Return [X, Y] of the center of cell containing provided text 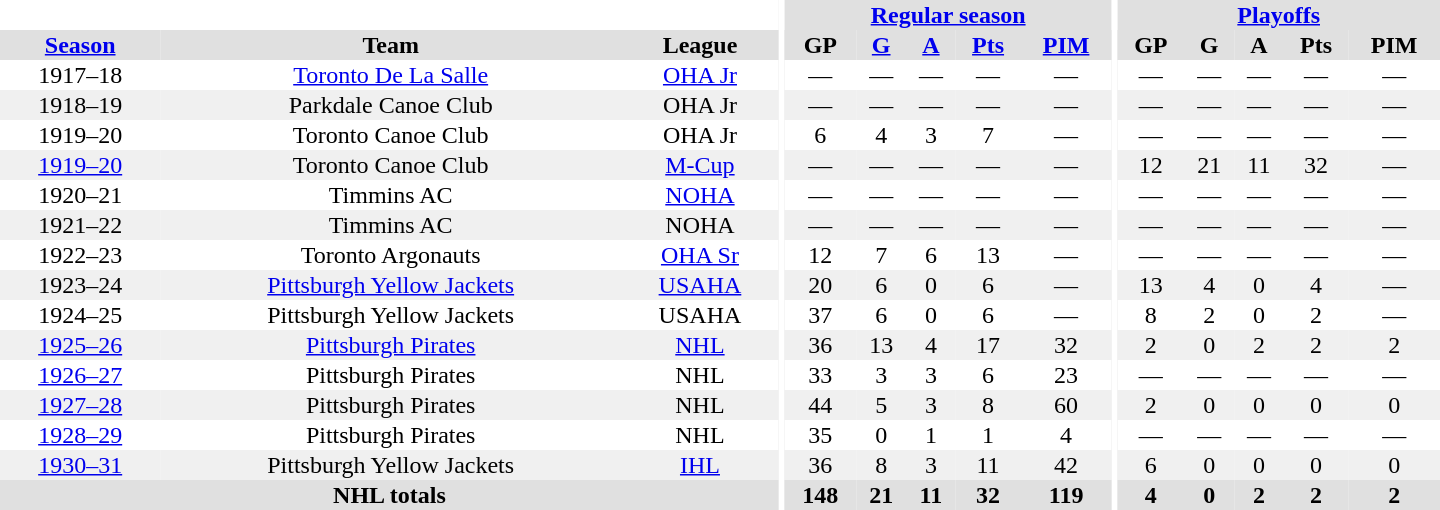
17 [988, 345]
5 [881, 405]
Toronto De La Salle [390, 75]
1928–29 [80, 435]
Parkdale Canoe Club [390, 105]
M-Cup [700, 165]
44 [820, 405]
35 [820, 435]
37 [820, 315]
1921–22 [80, 225]
OHA Sr [700, 255]
League [700, 45]
1924–25 [80, 315]
1925–26 [80, 345]
NHL totals [390, 495]
23 [1066, 375]
1918–19 [80, 105]
Playoffs [1278, 15]
Toronto Argonauts [390, 255]
1926–27 [80, 375]
IHL [700, 465]
1927–28 [80, 405]
1930–31 [80, 465]
148 [820, 495]
42 [1066, 465]
1923–24 [80, 285]
60 [1066, 405]
1920–21 [80, 195]
33 [820, 375]
Team [390, 45]
119 [1066, 495]
1917–18 [80, 75]
20 [820, 285]
1922–23 [80, 255]
Season [80, 45]
Regular season [948, 15]
